Extract the (X, Y) coordinate from the center of the cell holding the provided text.  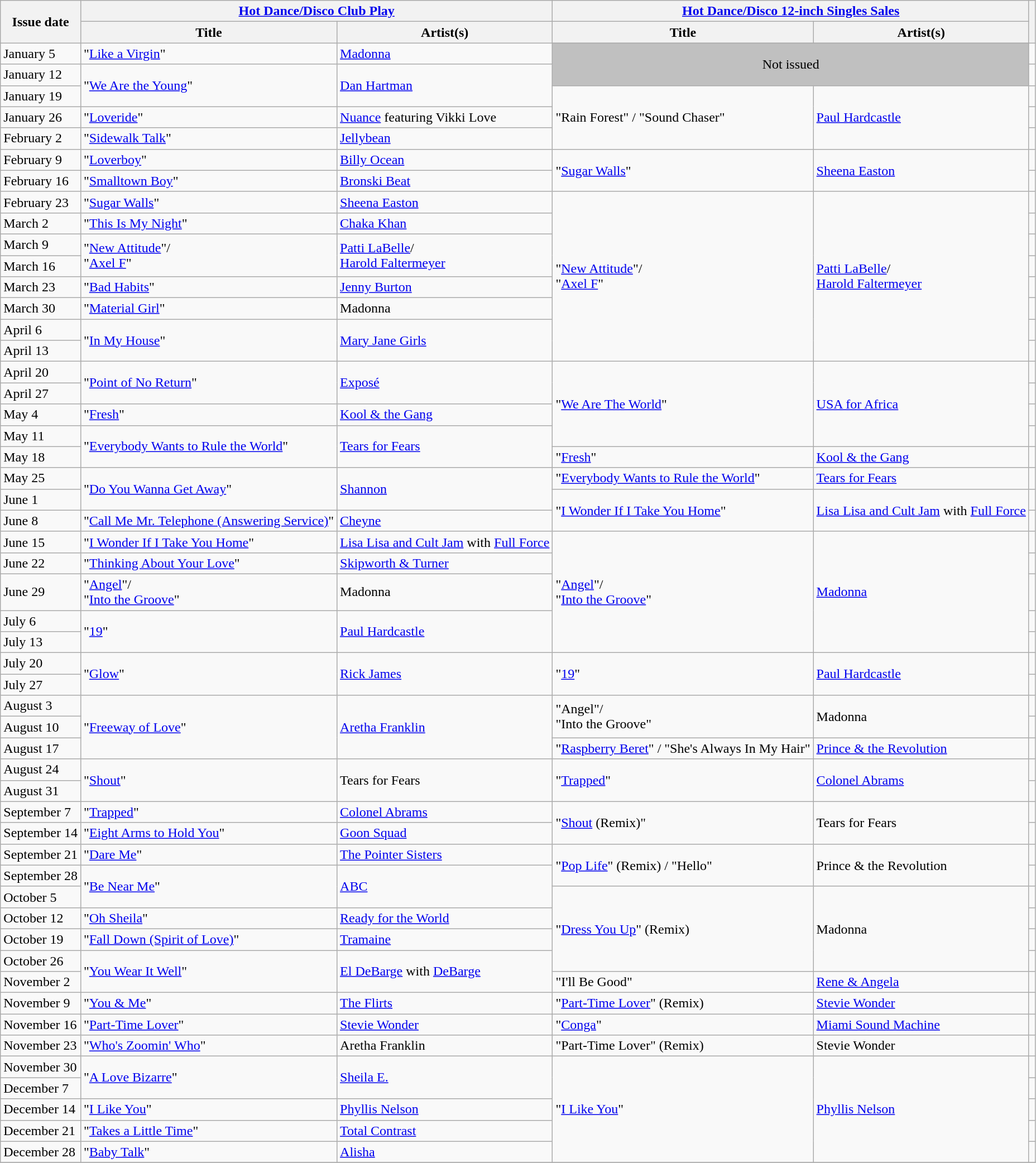
"Takes a Little Time" (209, 1131)
Hot Dance/Disco 12-inch Singles Sales (791, 11)
"Like a Virgin" (209, 54)
September 28 (41, 876)
"Freeway of Love" (209, 727)
"Thinking About Your Love" (209, 563)
December 14 (41, 1109)
Cheyne (445, 521)
"Loverboy" (209, 160)
The Flirts (445, 1003)
July 13 (41, 642)
February 9 (41, 160)
June 1 (41, 499)
Exposé (445, 383)
"Call Me Mr. Telephone (Answering Service)" (209, 521)
Shannon (445, 489)
"I'll Be Good" (683, 982)
Billy Ocean (445, 160)
September 14 (41, 833)
Not issued (791, 64)
August 10 (41, 727)
October 5 (41, 897)
The Pointer Sisters (445, 854)
"Conga" (683, 1025)
January 19 (41, 96)
March 9 (41, 244)
May 25 (41, 478)
May 4 (41, 415)
"Material Girl" (209, 309)
"Glow" (209, 674)
"Smalltown Boy" (209, 181)
Total Contrast (445, 1131)
June 22 (41, 563)
October 19 (41, 939)
June 15 (41, 542)
"Loveride" (209, 117)
USA for Africa (921, 404)
March 2 (41, 223)
March 23 (41, 287)
ABC (445, 886)
"Oh Sheila" (209, 918)
August 17 (41, 748)
"Eight Arms to Hold You" (209, 833)
"This Is My Night" (209, 223)
"Raspberry Beret" / "She's Always In My Hair" (683, 748)
August 24 (41, 770)
"Point of No Return" (209, 383)
February 23 (41, 202)
"Who's Zoomin' Who" (209, 1046)
"We Are The World" (683, 404)
September 21 (41, 854)
"Bad Habits" (209, 287)
Goon Squad (445, 833)
Skipworth & Turner (445, 563)
April 6 (41, 330)
"Dare Me" (209, 854)
"In My House" (209, 340)
"A Love Bizarre" (209, 1078)
"Shout (Remix)" (683, 823)
Sheila E. (445, 1078)
December 28 (41, 1152)
May 11 (41, 436)
November 30 (41, 1067)
Jellybean (445, 138)
Dan Hartman (445, 85)
June 8 (41, 521)
"Do You Wanna Get Away" (209, 489)
July 6 (41, 621)
Jenny Burton (445, 287)
"Part-Time Lover" (209, 1025)
June 29 (41, 592)
January 5 (41, 54)
Ready for the World (445, 918)
Mary Jane Girls (445, 340)
March 16 (41, 266)
April 20 (41, 372)
"Be Near Me" (209, 886)
May 18 (41, 457)
"Sidewalk Talk" (209, 138)
"You & Me" (209, 1003)
July 27 (41, 685)
Tramaine (445, 939)
December 7 (41, 1088)
Miami Sound Machine (921, 1025)
September 7 (41, 812)
Bronski Beat (445, 181)
Nuance featuring Vikki Love (445, 117)
February 2 (41, 138)
"You Wear It Well" (209, 971)
March 30 (41, 309)
El DeBarge with DeBarge (445, 971)
"Fall Down (Spirit of Love)" (209, 939)
Issue date (41, 22)
"Dress You Up" (Remix) (683, 929)
April 27 (41, 393)
Hot Dance/Disco Club Play (316, 11)
Alisha (445, 1152)
August 3 (41, 706)
January 26 (41, 117)
April 13 (41, 351)
Rene & Angela (921, 982)
November 9 (41, 1003)
October 12 (41, 918)
November 16 (41, 1025)
December 21 (41, 1131)
November 2 (41, 982)
"Rain Forest" / "Sound Chaser" (683, 117)
July 20 (41, 664)
"Shout" (209, 780)
Rick James (445, 674)
February 16 (41, 181)
"We Are the Young" (209, 85)
January 12 (41, 75)
"Baby Talk" (209, 1152)
October 26 (41, 960)
August 31 (41, 791)
November 23 (41, 1046)
Chaka Khan (445, 223)
"Pop Life" (Remix) / "Hello" (683, 865)
